Identify which cell holds the provided text, then report its (x, y) central coordinate. 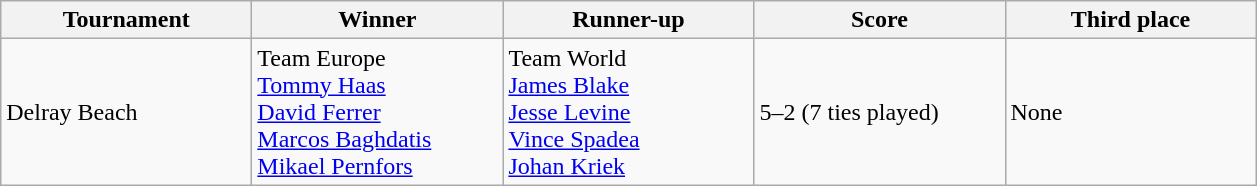
Runner-up (628, 20)
Delray Beach (126, 112)
Winner (378, 20)
Team World James Blake Jesse Levine Vince Spadea Johan Kriek (628, 112)
Team Europe Tommy Haas David Ferrer Marcos Baghdatis Mikael Pernfors (378, 112)
Score (880, 20)
None (1130, 112)
Third place (1130, 20)
Tournament (126, 20)
5–2 (7 ties played) (880, 112)
